Detect which cell encompasses the target text, then output its (X, Y) center coordinate. 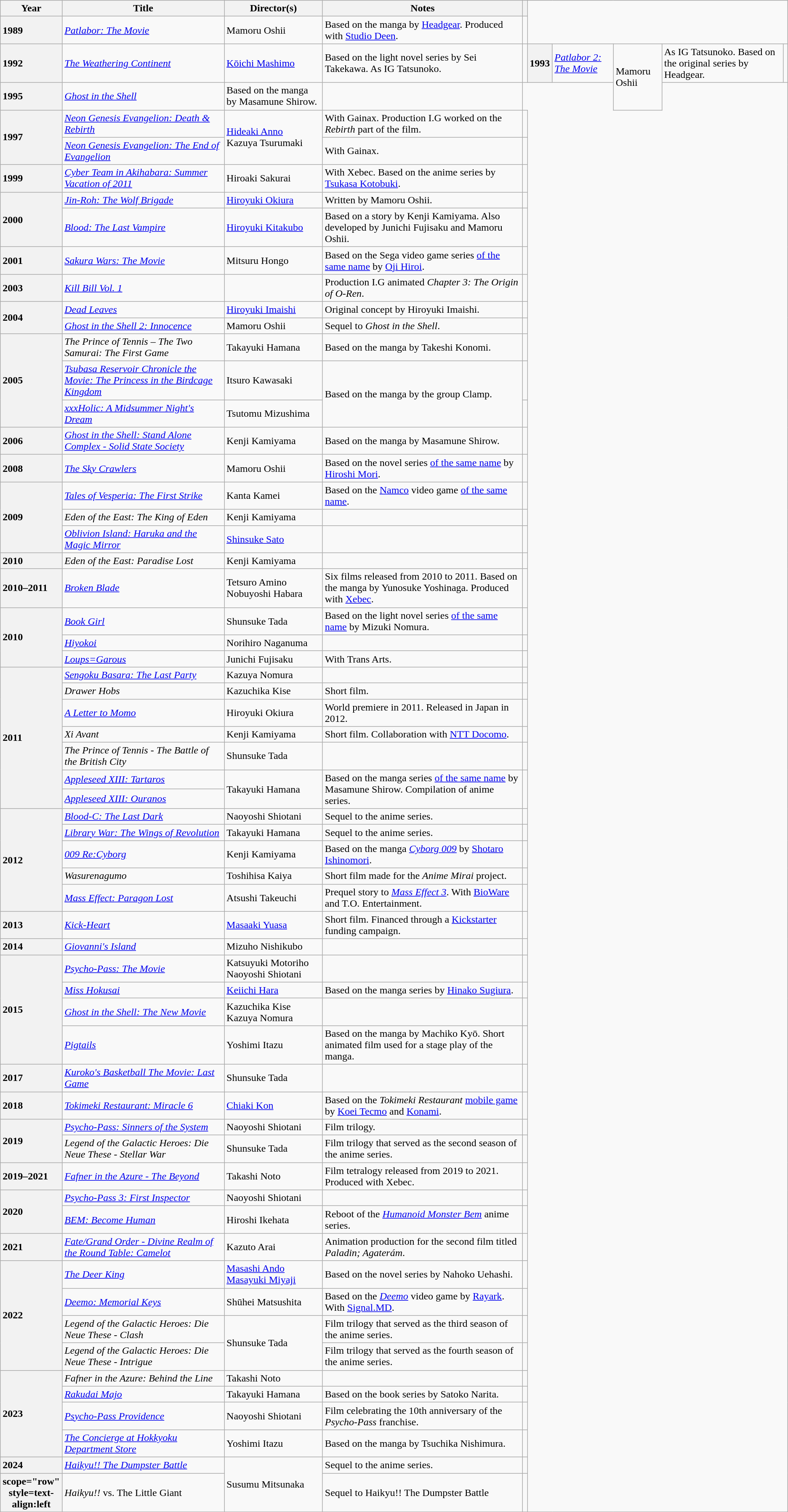
Patlabor: The Movie (143, 30)
Miss Hokusai (143, 990)
Director(s) (274, 8)
Susumu Mitsunaka (274, 1484)
Jin-Roh: The Wolf Brigade (143, 200)
Atsushi Takeuchi (274, 897)
Kill Bill Vol. 1 (143, 288)
Haikyu!! vs. The Little Giant (143, 1493)
Based on the Tokimeki Restaurant mobile game by Koei Tecmo and Konami. (423, 1105)
Film trilogy. (423, 1127)
Hiyokoi (143, 643)
Hiroaki Sakurai (274, 178)
Ghost in the Shell (143, 96)
World premiere in 2011. Released in Japan in 2012. (423, 712)
Year (31, 8)
2021 (31, 1247)
1999 (31, 178)
Based on the Sega video game series of the same name by Oji Hiroi. (423, 260)
Blood: The Last Vampire (143, 227)
scope="row" style=text-align:left (31, 1493)
Based on the novel series of the same name by Hiroshi Mori. (423, 468)
Eden of the East: The King of Eden (143, 517)
Fate/Grand Order - Divine Realm of the Round Table: Camelot (143, 1247)
Dead Leaves (143, 309)
Masashi AndoMasayuki Miyaji (274, 1275)
Blood-C: The Last Dark (143, 817)
2022 (31, 1315)
Shinsuke Sato (274, 539)
Mass Effect: Paragon Lost (143, 897)
Based on the manga by the group Clamp. (423, 394)
The Prince of Tennis – The Two Samurai: The First Game (143, 348)
Junichi Fujisaku (274, 659)
Based on the manga by Takeshi Konomi. (423, 348)
Kazuto Arai (274, 1247)
Notes (423, 8)
Based on the manga series by Hinako Sugiura. (423, 990)
Legend of the Galactic Heroes: Die Neue These - Clash (143, 1329)
1989 (31, 30)
Sengoku Basara: The Last Party (143, 675)
2006 (31, 441)
Mitsuru Hongo (274, 260)
Appleseed XIII: Ouranos (143, 799)
1997 (31, 137)
Based on the novel series by Nahoko Uehashi. (423, 1275)
1995 (31, 96)
Based on the light novel series of the same name by Mizuki Nomura. (423, 621)
Loups=Garous (143, 659)
Kazuchika Kise (274, 691)
Film tetralogy released from 2019 to 2021. Produced with Xebec. (423, 1176)
Deemo: Memorial Keys (143, 1302)
Film trilogy that served as the fourth season of the anime series. (423, 1356)
Psycho-Pass: Sinners of the System (143, 1127)
Fafner in the Azure: Behind the Line (143, 1378)
Based on the light novel series by Sei Takekawa. As IG Tatsunoko. (423, 63)
Appleseed XIII: Tartaros (143, 780)
Ghost in the Shell: The New Movie (143, 1012)
2012 (31, 860)
Psycho-Pass 3: First Inspector (143, 1198)
Based on the manga series of the same name by Masamune Shirow. Compilation of anime series. (423, 789)
Eden of the East: Paradise Lost (143, 561)
2024 (31, 1465)
Sakura Wars: The Movie (143, 260)
2008 (31, 468)
Kanta Kamei (274, 496)
Xi Avant (143, 735)
The Sky Crawlers (143, 468)
2019 (31, 1141)
Tetsuro AminoNobuyoshi Habara (274, 588)
1992 (31, 63)
Based on the Namco video game of the same name. (423, 496)
Masaaki Yuasa (274, 925)
Haikyu!! The Dumpster Battle (143, 1465)
Animation production for the second film titled Paladin; Agaterám. (423, 1247)
Toshihisa Kaiya (274, 876)
Based on the manga by Headgear. Produced with Studio Deen. (423, 30)
The Deer King (143, 1275)
xxxHolic: A Midsummer Night's Dream (143, 413)
2003 (31, 288)
2023 (31, 1414)
1993 (540, 63)
Oblivion Island: Haruka and the Magic Mirror (143, 539)
BEM: Become Human (143, 1220)
With Gainax. (423, 151)
Kuroko's Basketball The Movie: Last Game (143, 1078)
Film celebrating the 10th anniversary of the Psycho-Pass franchise. (423, 1416)
Short film. Financed through a Kickstarter funding campaign. (423, 925)
2018 (31, 1105)
Based on the book series by Satoko Narita. (423, 1394)
Tokimeki Restaurant: Miracle 6 (143, 1105)
Kick-Heart (143, 925)
Based on the manga by Tsuchika Nishimura. (423, 1443)
Tsutomu Mizushima (274, 413)
Film trilogy that served as the third season of the anime series. (423, 1329)
Sequel to Haikyu!! The Dumpster Battle (423, 1493)
Book Girl (143, 621)
Sequel to Ghost in the Shell. (423, 325)
Legend of the Galactic Heroes: Die Neue These - Stellar War (143, 1149)
Neon Genesis Evangelion: The End of Evangelion (143, 151)
2013 (31, 925)
With Gainax. Production I.G worked on the Rebirth part of the film. (423, 124)
The Weathering Continent (143, 63)
2014 (31, 947)
Katsuyuki MotorihoNaoyoshi Shiotani (274, 968)
2017 (31, 1078)
2010–2011 (31, 588)
Shūhei Matsushita (274, 1302)
Drawer Hobs (143, 691)
Library War: The Wings of Revolution (143, 833)
Based on the manga Cyborg 009 by Shotaro Ishinomori. (423, 854)
Short film. (423, 691)
Ghost in the Shell 2: Innocence (143, 325)
Hideaki AnnoKazuya Tsurumaki (274, 137)
Giovanni's Island (143, 947)
2001 (31, 260)
2004 (31, 317)
With Trans Arts. (423, 659)
Rakudai Majo (143, 1394)
Hiroyuki Imaishi (274, 309)
2011 (31, 737)
Pigtails (143, 1045)
2020 (31, 1211)
Based on the Deemo video game by Rayark. With Signal.MD. (423, 1302)
Hiroyuki Kitakubo (274, 227)
Patlabor 2: The Movie (583, 63)
2005 (31, 381)
2019–2021 (31, 1176)
Kazuchika KiseKazuya Nomura (274, 1012)
Psycho-Pass Providence (143, 1416)
Neon Genesis Evangelion: Death & Rebirth (143, 124)
Kazuya Nomura (274, 675)
Film trilogy that served as the second season of the anime series. (423, 1149)
Kōichi Mashimo (274, 63)
2015 (31, 1009)
Psycho-Pass: The Movie (143, 968)
Title (143, 8)
With Xebec. Based on the anime series by Tsukasa Kotobuki. (423, 178)
Chiaki Kon (274, 1105)
Six films released from 2010 to 2011. Based on the manga by Yunosuke Yoshinaga. Produced with Xebec. (423, 588)
Broken Blade (143, 588)
Tales of Vesperia: The First Strike (143, 496)
Cyber Team in Akihabara: Summer Vacation of 2011 (143, 178)
009 Re:Cyborg (143, 854)
The Concierge at Hokkyoku Department Store (143, 1443)
Wasurenagumo (143, 876)
Based on a story by Kenji Kamiyama. Also developed by Junichi Fujisaku and Mamoru Oshii. (423, 227)
As IG Tatsunoko. Based on the original series by Headgear. (722, 63)
Legend of the Galactic Heroes: Die Neue These - Intrigue (143, 1356)
The Prince of Tennis - The Battle of the British City (143, 756)
Norihiro Naganuma (274, 643)
Ghost in the Shell: Stand Alone Complex - Solid State Society (143, 441)
A Letter to Momo (143, 712)
Original concept by Hiroyuki Imaishi. (423, 309)
Written by Mamoru Oshii. (423, 200)
Itsuro Kawasaki (274, 381)
Tsubasa Reservoir Chronicle the Movie: The Princess in the Birdcage Kingdom (143, 381)
Fafner in the Azure - The Beyond (143, 1176)
Short film. Collaboration with NTT Docomo. (423, 735)
Based on the manga by Machiko Kyō. Short animated film used for a stage play of the manga. (423, 1045)
Reboot of the Humanoid Monster Bem anime series. (423, 1220)
Keiichi Hara (274, 990)
2009 (31, 517)
Short film made for the Anime Mirai project. (423, 876)
Prequel story to Mass Effect 3. With BioWare and T.O. Entertainment. (423, 897)
2000 (31, 219)
Mizuho Nishikubo (274, 947)
Production I.G animated Chapter 3: The Origin of O-Ren. (423, 288)
Hiroshi Ikehata (274, 1220)
